Extract the (x, y) coordinate from the center of the cell holding the provided text.  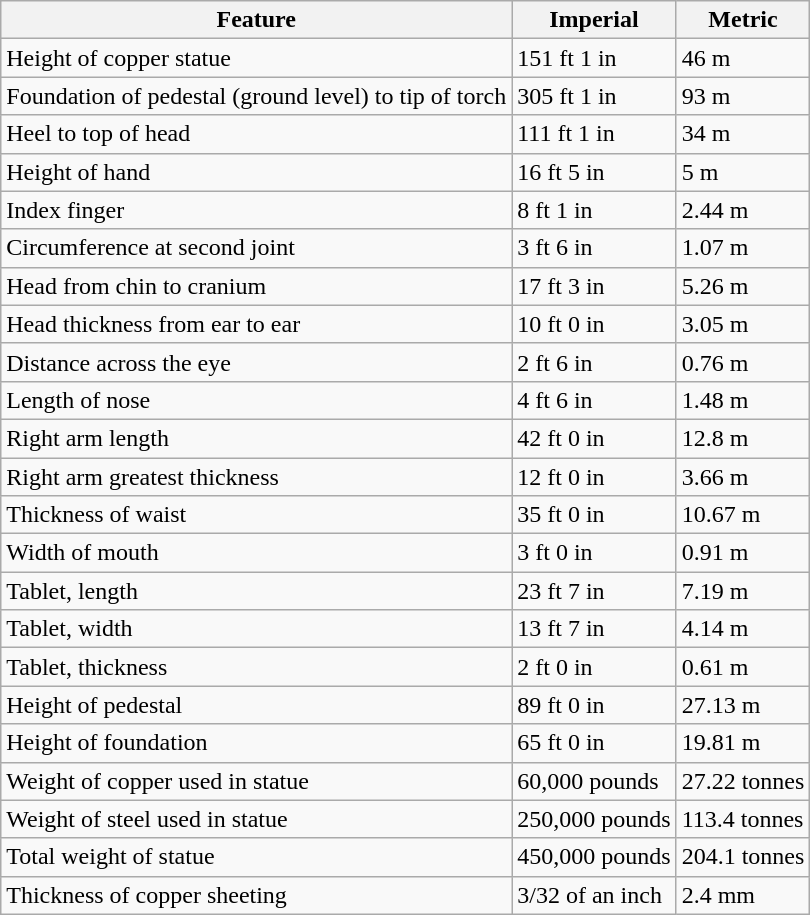
89 ft 0 in (594, 705)
27.22 tonnes (743, 781)
3 ft 0 in (594, 553)
250,000 pounds (594, 819)
27.13 m (743, 705)
305 ft 1 in (594, 96)
Thickness of copper sheeting (256, 895)
Metric (743, 20)
3.05 m (743, 324)
Right arm greatest thickness (256, 477)
Head from chin to cranium (256, 286)
Foundation of pedestal (ground level) to tip of torch (256, 96)
4 ft 6 in (594, 400)
Height of foundation (256, 743)
7.19 m (743, 591)
34 m (743, 134)
8 ft 1 in (594, 210)
5.26 m (743, 286)
0.61 m (743, 667)
46 m (743, 58)
Right arm length (256, 438)
60,000 pounds (594, 781)
Height of pedestal (256, 705)
Tablet, thickness (256, 667)
2 ft 0 in (594, 667)
Width of mouth (256, 553)
12 ft 0 in (594, 477)
Imperial (594, 20)
3.66 m (743, 477)
111 ft 1 in (594, 134)
10 ft 0 in (594, 324)
Circumference at second joint (256, 248)
204.1 tonnes (743, 857)
10.67 m (743, 515)
13 ft 7 in (594, 629)
19.81 m (743, 743)
2.4 mm (743, 895)
0.91 m (743, 553)
Total weight of statue (256, 857)
Weight of copper used in statue (256, 781)
113.4 tonnes (743, 819)
5 m (743, 172)
93 m (743, 96)
Weight of steel used in statue (256, 819)
0.76 m (743, 362)
2 ft 6 in (594, 362)
Height of hand (256, 172)
65 ft 0 in (594, 743)
1.07 m (743, 248)
23 ft 7 in (594, 591)
450,000 pounds (594, 857)
Feature (256, 20)
Tablet, length (256, 591)
Index finger (256, 210)
Length of nose (256, 400)
Head thickness from ear to ear (256, 324)
12.8 m (743, 438)
3/32 of an inch (594, 895)
Heel to top of head (256, 134)
42 ft 0 in (594, 438)
151 ft 1 in (594, 58)
2.44 m (743, 210)
35 ft 0 in (594, 515)
Height of copper statue (256, 58)
Distance across the eye (256, 362)
17 ft 3 in (594, 286)
Thickness of waist (256, 515)
4.14 m (743, 629)
3 ft 6 in (594, 248)
16 ft 5 in (594, 172)
1.48 m (743, 400)
Tablet, width (256, 629)
